Return (x, y) of the center of cell containing provided text 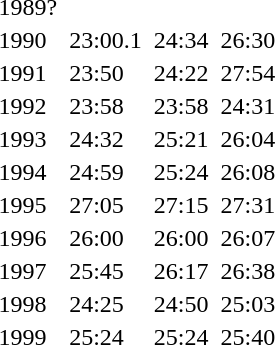
23:00.1 (106, 40)
27:05 (106, 205)
24:34 (181, 40)
25:24 (181, 172)
23:50 (106, 73)
25:21 (181, 139)
24:25 (106, 304)
24:50 (181, 304)
25:45 (106, 271)
27:15 (181, 205)
24:59 (106, 172)
26:17 (181, 271)
24:32 (106, 139)
24:22 (181, 73)
